Find where the given text appears and provide that cell's center as (X, Y) coordinate. 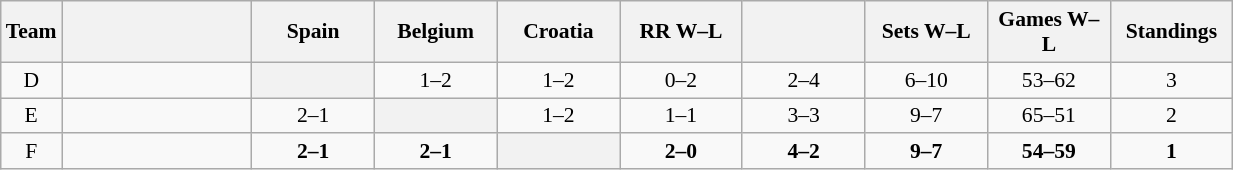
F (32, 152)
1–1 (682, 116)
2–0 (682, 152)
E (32, 116)
Games W–L (1050, 32)
2–4 (804, 80)
Spain (314, 32)
6–10 (926, 80)
0–2 (682, 80)
Sets W–L (926, 32)
RR W–L (682, 32)
53–62 (1050, 80)
2 (1172, 116)
65–51 (1050, 116)
1 (1172, 152)
Belgium (436, 32)
Croatia (558, 32)
3–3 (804, 116)
54–59 (1050, 152)
Standings (1172, 32)
D (32, 80)
Team (32, 32)
4–2 (804, 152)
3 (1172, 80)
